From the cell containing the given text, extract its center point as [X, Y] coordinate. 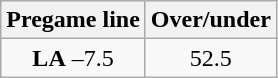
52.5 [210, 58]
Over/under [210, 20]
Pregame line [74, 20]
LA –7.5 [74, 58]
